Capture the cell that displays the provided text and extract its (X, Y) central coordinate. 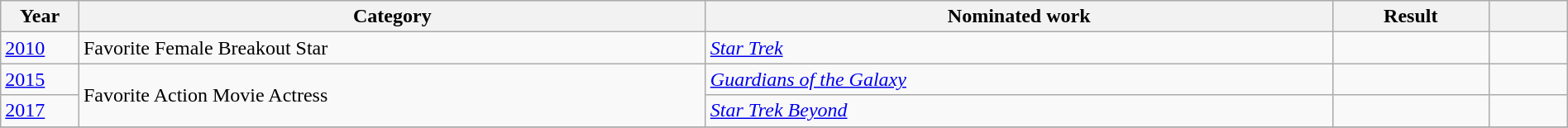
Favorite Female Breakout Star (392, 48)
2010 (40, 48)
Category (392, 17)
Guardians of the Galaxy (1019, 79)
2017 (40, 111)
2015 (40, 79)
Result (1411, 17)
Star Trek (1019, 48)
Year (40, 17)
Favorite Action Movie Actress (392, 95)
Star Trek Beyond (1019, 111)
Nominated work (1019, 17)
